Locate the cell with the specified text and output its (X, Y) center coordinate. 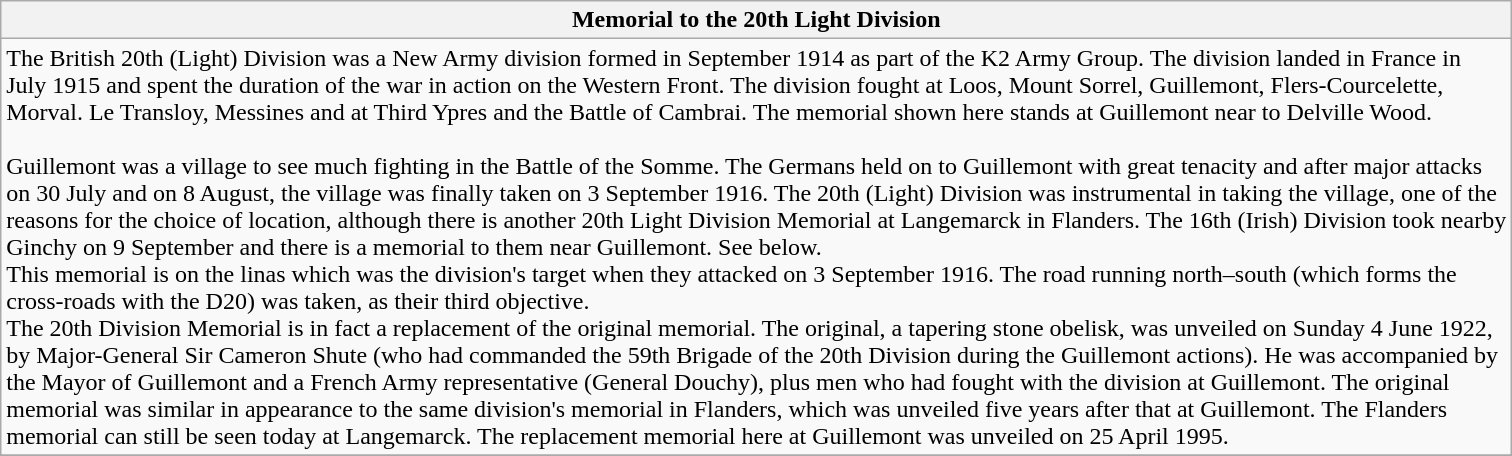
Memorial to the 20th Light Division (756, 20)
